Determine the (X, Y) coordinate at the center of the cell enclosing the given text.  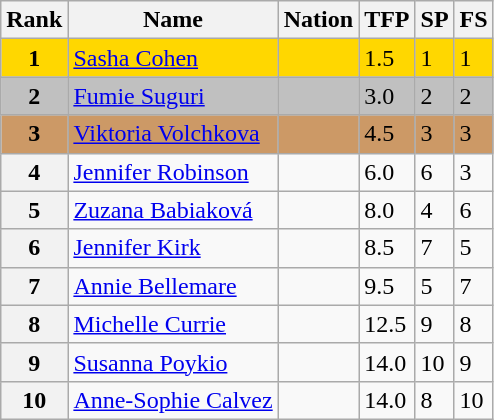
TFP (387, 20)
SP (434, 20)
Fumie Suguri (173, 96)
Jennifer Kirk (173, 248)
Annie Bellemare (173, 286)
8.0 (387, 210)
8.5 (387, 248)
3.0 (387, 96)
Anne-Sophie Calvez (173, 400)
Jennifer Robinson (173, 172)
Name (173, 20)
9.5 (387, 286)
6.0 (387, 172)
Rank (34, 20)
Nation (318, 20)
1.5 (387, 58)
Zuzana Babiaková (173, 210)
Viktoria Volchkova (173, 134)
Susanna Poykio (173, 362)
Sasha Cohen (173, 58)
12.5 (387, 324)
FS (474, 20)
Michelle Currie (173, 324)
4.5 (387, 134)
